Scan for the cell matching the given text and deliver its [X, Y] coordinate at center. 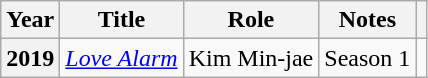
2019 [30, 58]
Love Alarm [122, 58]
Year [30, 20]
Title [122, 20]
Kim Min-jae [251, 58]
Notes [368, 20]
Season 1 [368, 58]
Role [251, 20]
